From the cell containing the given text, extract its center point as [X, Y] coordinate. 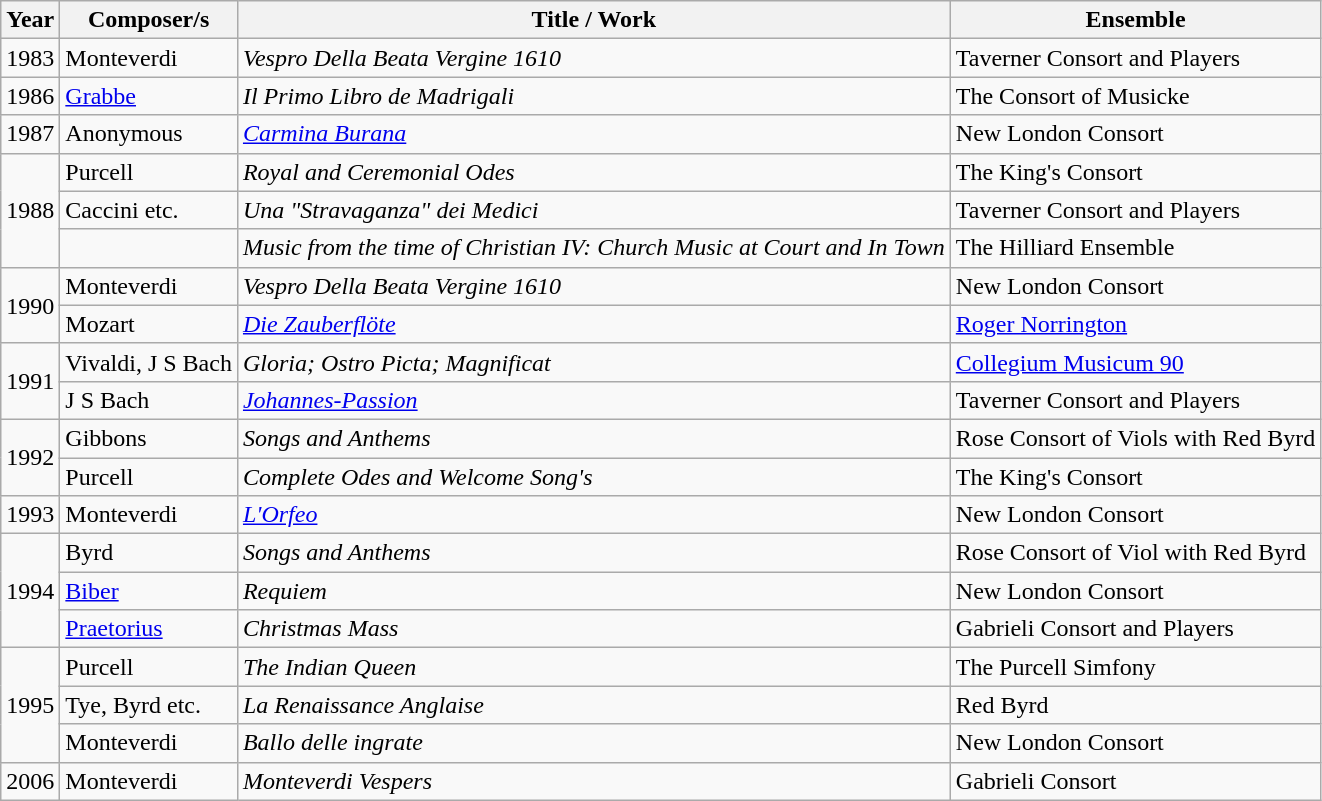
Royal and Ceremonial Odes [594, 172]
Collegium Musicum 90 [1136, 362]
1988 [30, 210]
Praetorius [149, 629]
Red Byrd [1136, 705]
The Consort of Musicke [1136, 96]
La Renaissance Anglaise [594, 705]
Rose Consort of Viols with Red Byrd [1136, 438]
1986 [30, 96]
Johannes-Passion [594, 400]
The Hilliard Ensemble [1136, 248]
Requiem [594, 591]
Caccini etc. [149, 210]
Monteverdi Vespers [594, 781]
The Purcell Simfony [1136, 667]
1987 [30, 134]
Biber [149, 591]
Tye, Byrd etc. [149, 705]
1993 [30, 515]
Gabrieli Consort and Players [1136, 629]
1992 [30, 457]
Die Zauberflöte [594, 324]
2006 [30, 781]
Una "Stravaganza" dei Medici [594, 210]
1991 [30, 381]
Carmina Burana [594, 134]
Gloria; Ostro Picta; Magnificat [594, 362]
1995 [30, 705]
Byrd [149, 553]
Gabrieli Consort [1136, 781]
Year [30, 20]
Mozart [149, 324]
J S Bach [149, 400]
Rose Consort of Viol with Red Byrd [1136, 553]
Vivaldi, J S Bach [149, 362]
Title / Work [594, 20]
Music from the time of Christian IV: Church Music at Court and In Town [594, 248]
1983 [30, 58]
Grabbe [149, 96]
Il Primo Libro de Madrigali [594, 96]
Christmas Mass [594, 629]
The Indian Queen [594, 667]
1994 [30, 591]
Roger Norrington [1136, 324]
Ballo delle ingrate [594, 743]
L'Orfeo [594, 515]
1990 [30, 305]
Gibbons [149, 438]
Ensemble [1136, 20]
Anonymous [149, 134]
Composer/s [149, 20]
Complete Odes and Welcome Song's [594, 477]
